Return (x, y) of the center of cell containing provided text 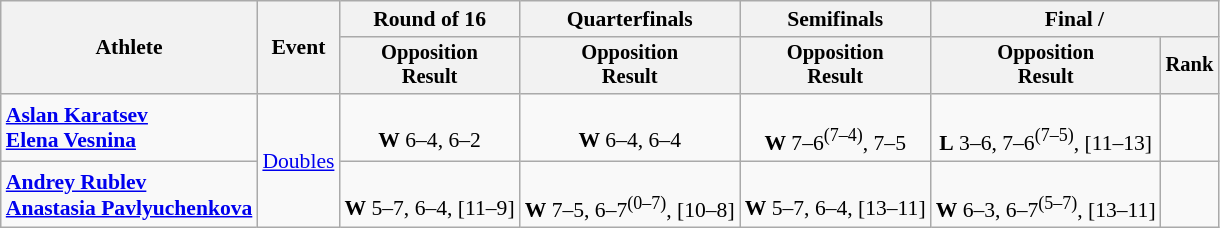
Final / (1075, 19)
W 6–3, 6–7(5–7), [13–11] (1046, 194)
W 5–7, 6–4, [13–11] (836, 194)
Semifinals (836, 19)
W 7–6(7–4), 7–5 (836, 128)
W 6–4, 6–2 (429, 128)
W 5–7, 6–4, [11–9] (429, 194)
Aslan KaratsevElena Vesnina (130, 128)
W 6–4, 6–4 (630, 128)
Athlete (130, 48)
W 7–5, 6–7(0–7), [10–8] (630, 194)
Round of 16 (429, 19)
Doubles (298, 161)
Andrey RublevAnastasia Pavlyuchenkova (130, 194)
Event (298, 48)
Rank (1190, 66)
L 3–6, 7–6(7–5), [11–13] (1046, 128)
Quarterfinals (630, 19)
